Return (X, Y) of the center of cell containing provided text 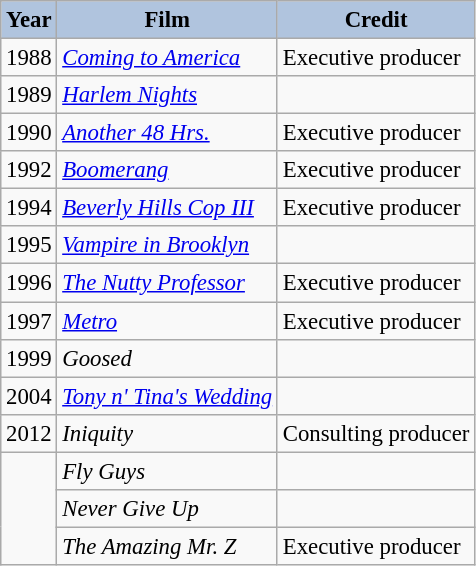
Vampire in Brooklyn (168, 245)
Credit (376, 20)
Consulting producer (376, 433)
1988 (29, 58)
Iniquity (168, 433)
Film (168, 20)
Goosed (168, 358)
Fly Guys (168, 471)
The Amazing Mr. Z (168, 546)
1997 (29, 321)
The Nutty Professor (168, 283)
Tony n' Tina's Wedding (168, 396)
Year (29, 20)
1992 (29, 170)
Coming to America (168, 58)
Boomerang (168, 170)
1995 (29, 245)
1989 (29, 95)
Harlem Nights (168, 95)
1990 (29, 133)
Beverly Hills Cop III (168, 208)
1994 (29, 208)
1999 (29, 358)
2012 (29, 433)
Metro (168, 321)
2004 (29, 396)
1996 (29, 283)
Never Give Up (168, 509)
Another 48 Hrs. (168, 133)
